Find where the given text appears and provide that cell's center as [X, Y] coordinate. 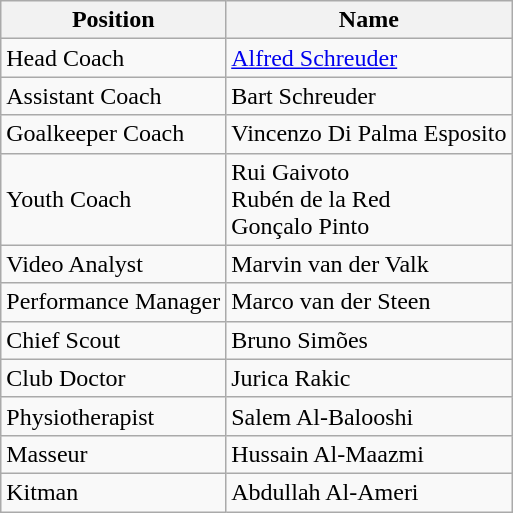
Alfred Schreuder [369, 58]
Kitman [114, 492]
Hussain Al-Maazmi [369, 454]
Chief Scout [114, 340]
Position [114, 20]
Rui Gaivoto Rubén de la Red Gonçalo Pinto [369, 199]
Video Analyst [114, 264]
Name [369, 20]
Abdullah Al-Ameri [369, 492]
Club Doctor [114, 378]
Physiotherapist [114, 416]
Masseur [114, 454]
Goalkeeper Coach [114, 134]
Performance Manager [114, 302]
Marco van der Steen [369, 302]
Vincenzo Di Palma Esposito [369, 134]
Salem Al-Balooshi [369, 416]
Assistant Coach [114, 96]
Jurica Rakic [369, 378]
Head Coach [114, 58]
Bruno Simões [369, 340]
Marvin van der Valk [369, 264]
Youth Coach [114, 199]
Bart Schreuder [369, 96]
